Detect which cell encompasses the target text, then output its [x, y] center coordinate. 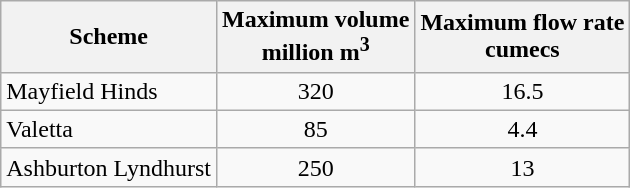
Mayfield Hinds [109, 91]
85 [315, 129]
Maximum volumemillion m3 [315, 37]
Maximum flow ratecumecs [522, 37]
Ashburton Lyndhurst [109, 167]
Scheme [109, 37]
16.5 [522, 91]
Valetta [109, 129]
250 [315, 167]
320 [315, 91]
13 [522, 167]
4.4 [522, 129]
